Identify which cell holds the provided text, then report its (X, Y) central coordinate. 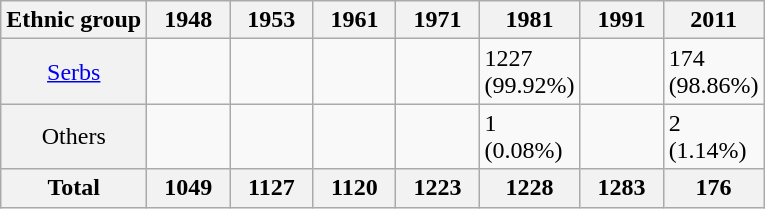
2011 (714, 20)
1228 (530, 188)
Others (74, 136)
Serbs (74, 72)
1948 (188, 20)
1953 (272, 20)
2(1.14%) (714, 136)
1961 (354, 20)
1049 (188, 188)
1227 (99.92%) (530, 72)
1981 (530, 20)
1 (0.08%) (530, 136)
1283 (622, 188)
1971 (438, 20)
1223 (438, 188)
1120 (354, 188)
Total (74, 188)
1127 (272, 188)
1991 (622, 20)
174(98.86%) (714, 72)
176 (714, 188)
Ethnic group (74, 20)
